Pinpoint the cell where the given text exists, returning its (X, Y) midpoint coordinate. 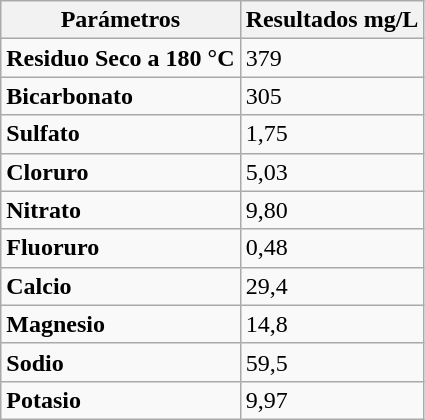
Resultados mg/L (332, 20)
379 (332, 58)
Fluoruro (120, 248)
Sulfato (120, 134)
Sodio (120, 362)
Nitrato (120, 210)
5,03 (332, 172)
9,97 (332, 400)
Cloruro (120, 172)
0,48 (332, 248)
Calcio (120, 286)
Residuo Seco a 180 °C (120, 58)
29,4 (332, 286)
Magnesio (120, 324)
1,75 (332, 134)
Potasio (120, 400)
Parámetros (120, 20)
Bicarbonato (120, 96)
14,8 (332, 324)
59,5 (332, 362)
9,80 (332, 210)
305 (332, 96)
